Scan for the cell matching the given text and deliver its [X, Y] coordinate at center. 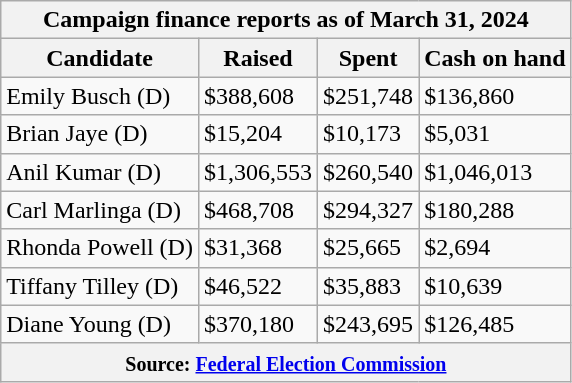
$1,046,013 [495, 172]
$5,031 [495, 134]
$388,608 [258, 96]
$1,306,553 [258, 172]
$2,694 [495, 248]
$15,204 [258, 134]
$370,180 [258, 324]
$251,748 [368, 96]
$10,173 [368, 134]
$10,639 [495, 286]
$136,860 [495, 96]
$260,540 [368, 172]
Rhonda Powell (D) [100, 248]
$35,883 [368, 286]
Tiffany Tilley (D) [100, 286]
$25,665 [368, 248]
Spent [368, 58]
Campaign finance reports as of March 31, 2024 [286, 20]
$243,695 [368, 324]
Diane Young (D) [100, 324]
Source: Federal Election Commission [286, 362]
$468,708 [258, 210]
$126,485 [495, 324]
$46,522 [258, 286]
Raised [258, 58]
$180,288 [495, 210]
$294,327 [368, 210]
Candidate [100, 58]
Carl Marlinga (D) [100, 210]
Cash on hand [495, 58]
Emily Busch (D) [100, 96]
Anil Kumar (D) [100, 172]
$31,368 [258, 248]
Brian Jaye (D) [100, 134]
